From the cell containing the given text, extract its center point as [x, y] coordinate. 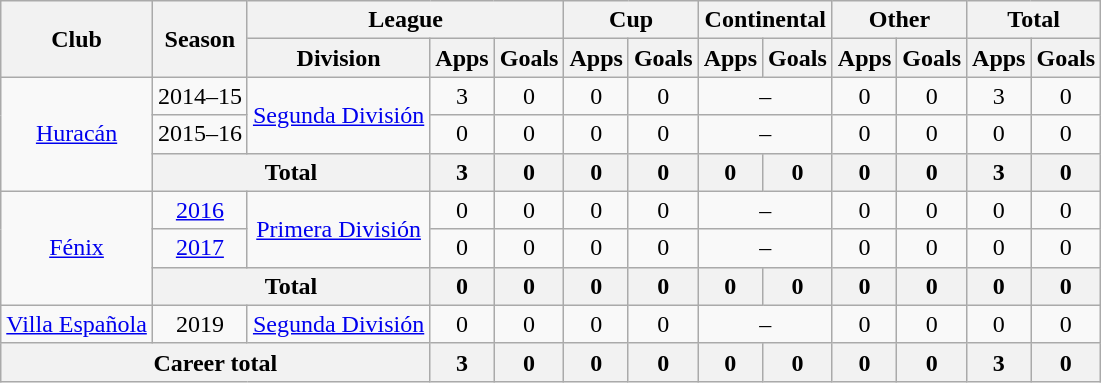
2014–15 [200, 96]
Season [200, 39]
Cup [631, 20]
Division [338, 58]
Career total [216, 362]
2015–16 [200, 134]
Primera División [338, 229]
2017 [200, 248]
Other [899, 20]
2019 [200, 324]
Villa Española [77, 324]
Fénix [77, 248]
Continental [765, 20]
League [406, 20]
2016 [200, 210]
Club [77, 39]
Huracán [77, 134]
